For the text-containing cell, return its midpoint in [x, y] coordinate format. 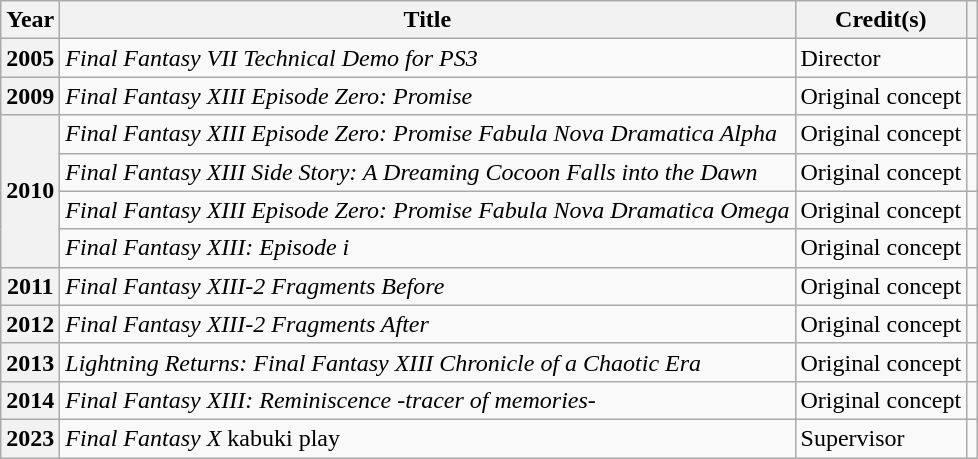
Director [881, 58]
2012 [30, 324]
Final Fantasy XIII-2 Fragments After [428, 324]
Year [30, 20]
2011 [30, 286]
2014 [30, 400]
Final Fantasy VII Technical Demo for PS3 [428, 58]
Final Fantasy XIII Episode Zero: Promise [428, 96]
Lightning Returns: Final Fantasy XIII Chronicle of a Chaotic Era [428, 362]
Final Fantasy X kabuki play [428, 438]
2005 [30, 58]
2013 [30, 362]
Final Fantasy XIII Episode Zero: Promise Fabula Nova Dramatica Alpha [428, 134]
Supervisor [881, 438]
Final Fantasy XIII: Episode i [428, 248]
Title [428, 20]
2023 [30, 438]
Credit(s) [881, 20]
Final Fantasy XIII Episode Zero: Promise Fabula Nova Dramatica Omega [428, 210]
2009 [30, 96]
Final Fantasy XIII-2 Fragments Before [428, 286]
Final Fantasy XIII: Reminiscence -tracer of memories- [428, 400]
2010 [30, 191]
Final Fantasy XIII Side Story: A Dreaming Cocoon Falls into the Dawn [428, 172]
